Pinpoint the cell where the given text exists, returning its (x, y) midpoint coordinate. 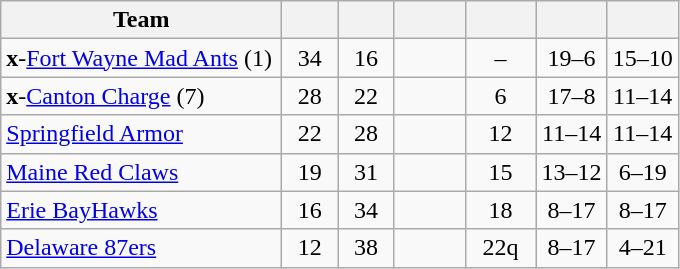
Team (142, 20)
6–19 (642, 172)
15–10 (642, 58)
Springfield Armor (142, 134)
31 (366, 172)
22q (500, 248)
Maine Red Claws (142, 172)
18 (500, 210)
19 (310, 172)
38 (366, 248)
x-Fort Wayne Mad Ants (1) (142, 58)
15 (500, 172)
– (500, 58)
Erie BayHawks (142, 210)
Delaware 87ers (142, 248)
x-Canton Charge (7) (142, 96)
17–8 (572, 96)
6 (500, 96)
4–21 (642, 248)
19–6 (572, 58)
13–12 (572, 172)
